Provide the [x, y] coordinate of the cell's center where the given text is located.  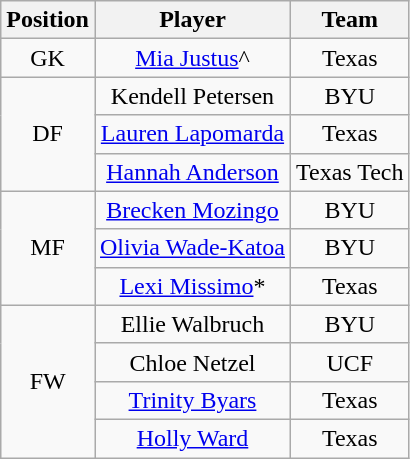
Player [192, 20]
GK [48, 58]
Holly Ward [192, 438]
DF [48, 134]
Mia Justus^ [192, 58]
Chloe Netzel [192, 362]
Hannah Anderson [192, 172]
Ellie Walbruch [192, 324]
Olivia Wade-Katoa [192, 248]
Trinity Byars [192, 400]
Lexi Missimo* [192, 286]
Lauren Lapomarda [192, 134]
Kendell Petersen [192, 96]
Brecken Mozingo [192, 210]
MF [48, 248]
Texas Tech [350, 172]
UCF [350, 362]
Team [350, 20]
FW [48, 381]
Position [48, 20]
